Pinpoint the cell where the given text exists, returning its [x, y] midpoint coordinate. 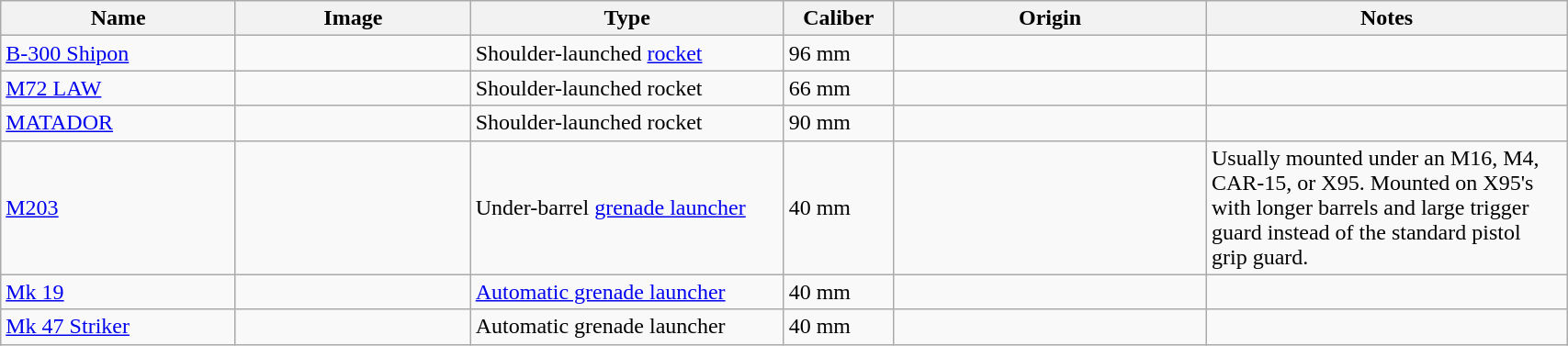
Mk 47 Striker [118, 327]
B-300 Shipon [118, 53]
Image [353, 18]
MATADOR [118, 123]
Origin [1049, 18]
90 mm [838, 123]
Type [626, 18]
Name [118, 18]
96 mm [838, 53]
Caliber [838, 18]
Under-barrel grenade launcher [626, 207]
M203 [118, 207]
66 mm [838, 88]
M72 LAW [118, 88]
Mk 19 [118, 292]
Notes [1386, 18]
